Search for the cell housing the specified text and yield its [x, y] center coordinate. 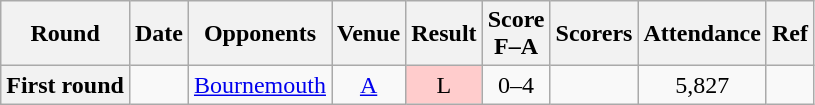
First round [66, 85]
L [444, 85]
5,827 [702, 85]
Date [158, 34]
Venue [369, 34]
Opponents [260, 34]
Scorers [594, 34]
A [369, 85]
Attendance [702, 34]
0–4 [516, 85]
Ref [790, 34]
Result [444, 34]
ScoreF–A [516, 34]
Bournemouth [260, 85]
Round [66, 34]
